Locate the cell with the specified text and output its [X, Y] center coordinate. 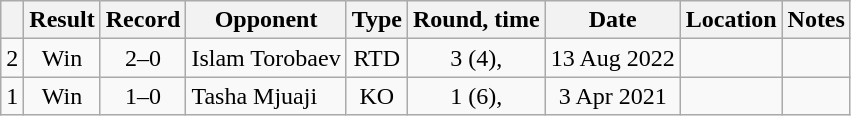
Record [143, 20]
Opponent [266, 20]
Islam Torobaev [266, 58]
13 Aug 2022 [612, 58]
2 [12, 58]
KO [376, 96]
Tasha Mjuaji [266, 96]
Date [612, 20]
Notes [816, 20]
Round, time [476, 20]
1–0 [143, 96]
1 (6), [476, 96]
1 [12, 96]
RTD [376, 58]
3 (4), [476, 58]
Location [731, 20]
Result [62, 20]
2–0 [143, 58]
3 Apr 2021 [612, 96]
Type [376, 20]
